Scan for the cell matching the given text and deliver its (X, Y) coordinate at center. 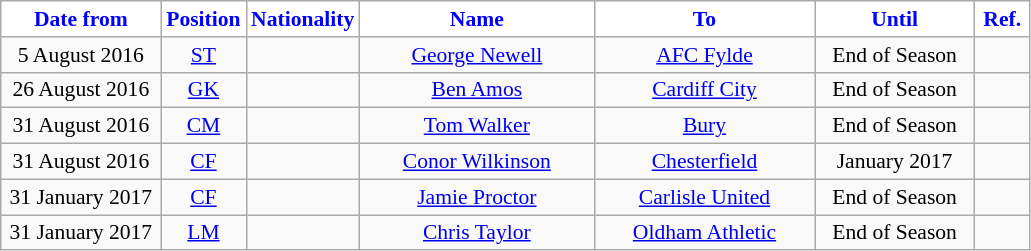
Ben Amos (476, 90)
Cardiff City (704, 90)
Tom Walker (476, 126)
Bury (704, 126)
Until (895, 19)
Chesterfield (704, 162)
Carlisle United (704, 197)
George Newell (476, 55)
Jamie Proctor (476, 197)
AFC Fylde (704, 55)
26 August 2016 (81, 90)
Oldham Athletic (704, 233)
5 August 2016 (81, 55)
January 2017 (895, 162)
GK (204, 90)
Conor Wilkinson (476, 162)
Date from (81, 19)
ST (204, 55)
Name (476, 19)
Chris Taylor (476, 233)
CM (204, 126)
Ref. (1002, 19)
Position (204, 19)
To (704, 19)
LM (204, 233)
Nationality (302, 19)
